Scan for the cell matching the given text and deliver its (X, Y) coordinate at center. 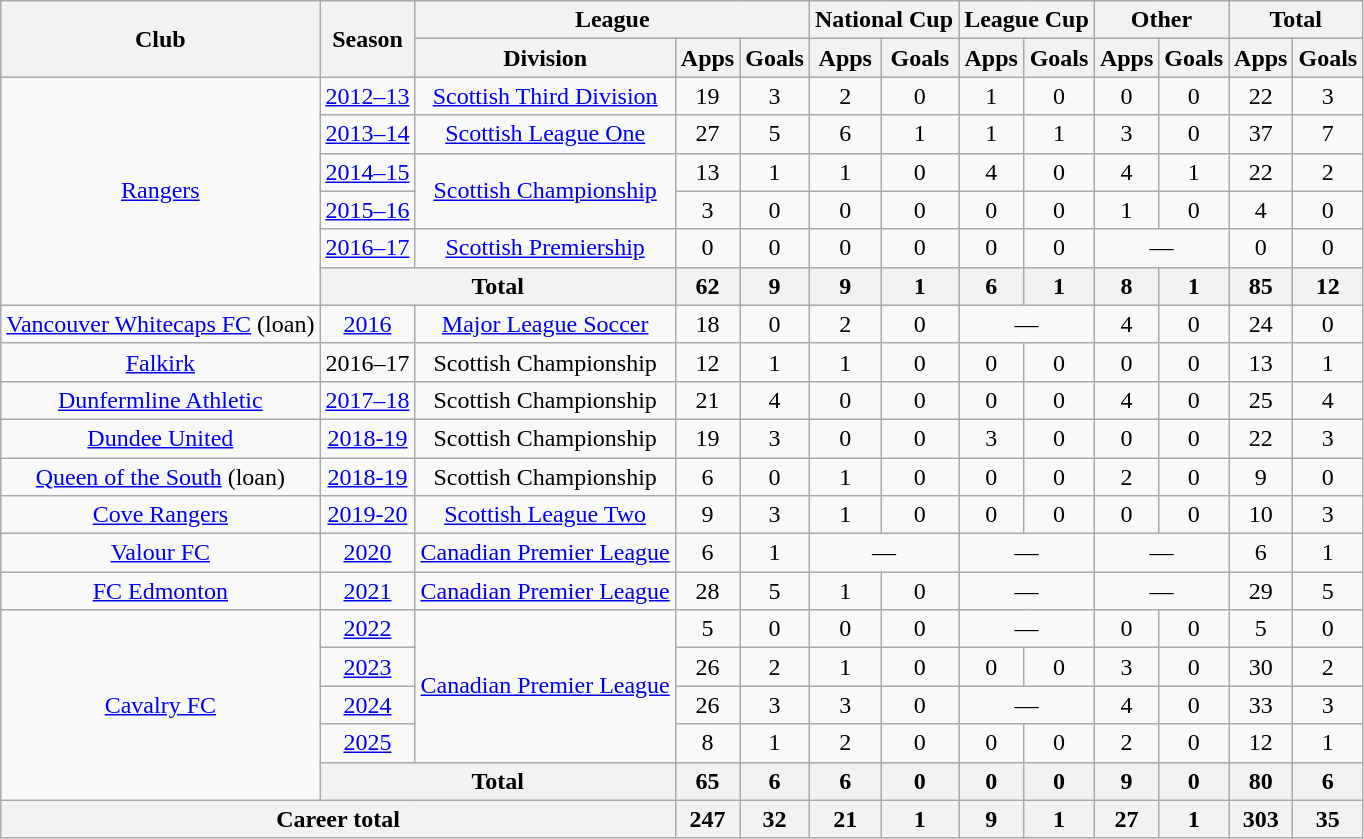
30 (1261, 667)
65 (707, 781)
29 (1261, 591)
33 (1261, 705)
62 (707, 286)
80 (1261, 781)
7 (1328, 134)
Other (1161, 20)
2016 (368, 324)
2015–16 (368, 210)
35 (1328, 819)
32 (775, 819)
Career total (338, 819)
Valour FC (160, 553)
Falkirk (160, 362)
Cove Rangers (160, 515)
2020 (368, 553)
2014–15 (368, 172)
2024 (368, 705)
37 (1261, 134)
Vancouver Whitecaps FC (loan) (160, 324)
2017–18 (368, 400)
2022 (368, 629)
18 (707, 324)
FC Edmonton (160, 591)
Scottish League Two (545, 515)
Scottish Third Division (545, 96)
247 (707, 819)
2012–13 (368, 96)
Rangers (160, 191)
Queen of the South (loan) (160, 477)
2013–14 (368, 134)
League Cup (1027, 20)
League (612, 20)
24 (1261, 324)
2019-20 (368, 515)
25 (1261, 400)
Dundee United (160, 438)
28 (707, 591)
Division (545, 58)
Club (160, 39)
Cavalry FC (160, 705)
Season (368, 39)
2025 (368, 743)
303 (1261, 819)
National Cup (884, 20)
85 (1261, 286)
2023 (368, 667)
Major League Soccer (545, 324)
2021 (368, 591)
Scottish Premiership (545, 248)
Scottish League One (545, 134)
Dunfermline Athletic (160, 400)
10 (1261, 515)
